Determine the (X, Y) coordinate at the center of the cell enclosing the given text.  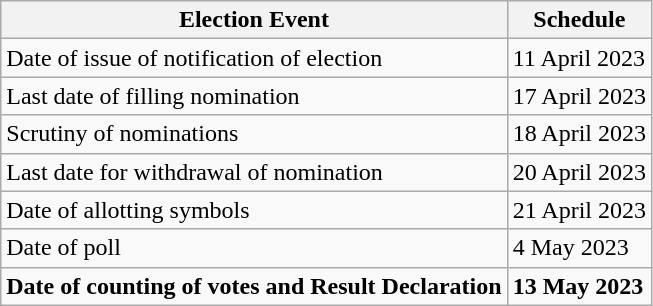
21 April 2023 (579, 210)
18 April 2023 (579, 134)
Last date of filling nomination (254, 96)
Schedule (579, 20)
Last date for withdrawal of nomination (254, 172)
Date of issue of notification of election (254, 58)
17 April 2023 (579, 96)
Scrutiny of nominations (254, 134)
Date of poll (254, 248)
Date of allotting symbols (254, 210)
13 May 2023 (579, 286)
Election Event (254, 20)
20 April 2023 (579, 172)
11 April 2023 (579, 58)
4 May 2023 (579, 248)
Date of counting of votes and Result Declaration (254, 286)
